Capture the cell that displays the provided text and extract its (x, y) central coordinate. 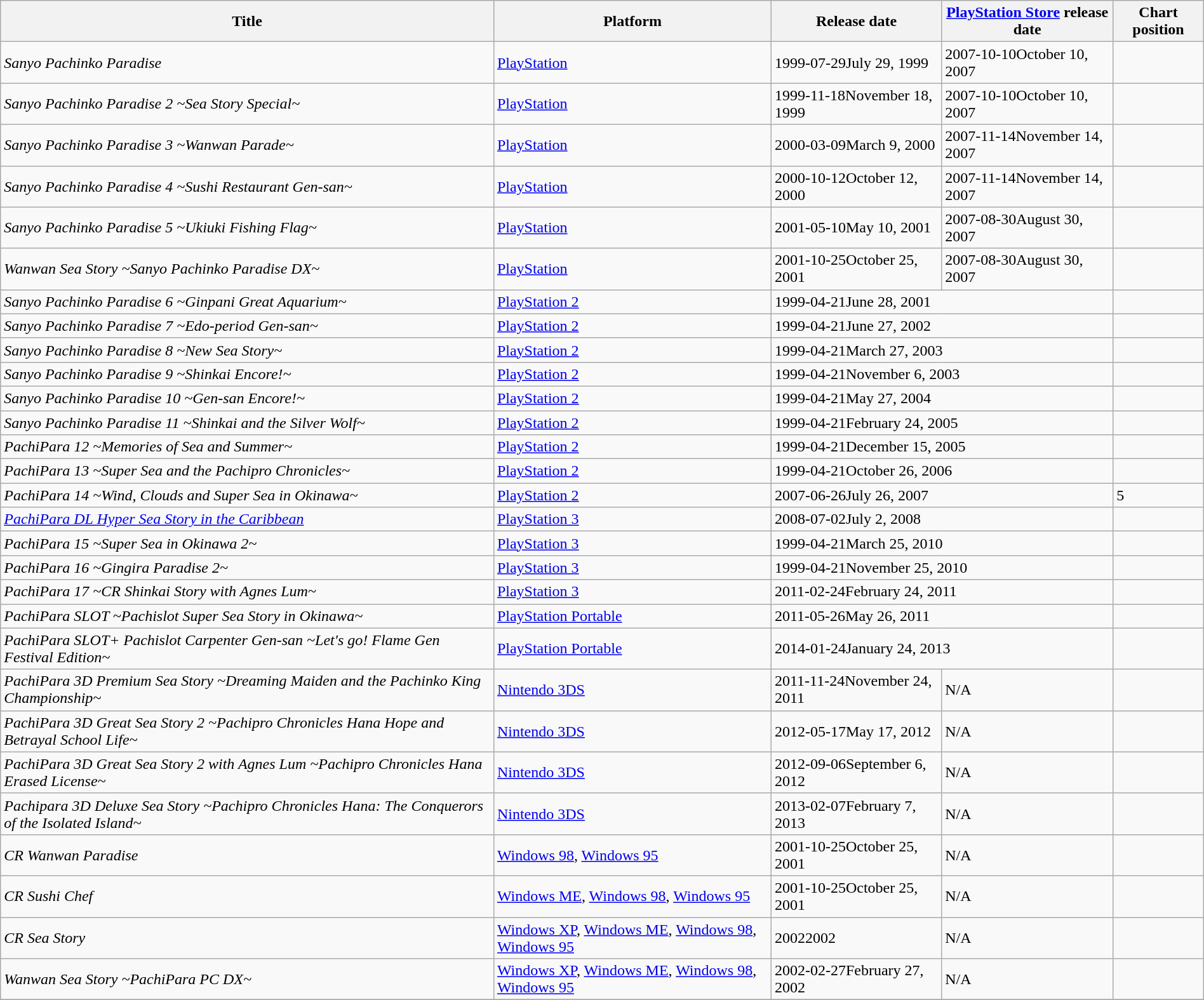
1999-04-21March 25, 2010 (942, 543)
Sanyo Pachinko Paradise 10 ~Gen-san Encore!~ (248, 398)
2002-02-27February 27, 2002 (856, 979)
1999-04-21February 24, 2005 (942, 422)
2007-06-26July 26, 2007 (942, 495)
PachiPara 3D Great Sea Story 2 ~Pachipro Chronicles Hana Hope and Betrayal School Life~ (248, 731)
Sanyo Pachinko Paradise 2 ~Sea Story Special~ (248, 104)
Wanwan Sea Story ~Sanyo Pachinko Paradise DX~ (248, 269)
PachiPara DL Hyper Sea Story in the Caribbean (248, 519)
2011-02-24February 24, 2011 (942, 592)
2012-09-06September 6, 2012 (856, 772)
1999-04-21May 27, 2004 (942, 398)
Windows 98, Windows 95 (632, 855)
Platform (632, 22)
PachiPara 13 ~Super Sea and the Pachipro Chronicles~ (248, 471)
Sanyo Pachinko Paradise 5 ~Ukiuki Fishing Flag~ (248, 227)
2000-03-09March 9, 2000 (856, 145)
2000-10-12October 12, 2000 (856, 187)
PachiPara 12 ~Memories of Sea and Summer~ (248, 447)
PachiPara 3D Premium Sea Story ~Dreaming Maiden and the Pachinko King Championship~ (248, 690)
2011-05-26May 26, 2011 (942, 616)
PlayStation Store release date (1027, 22)
PachiPara 14 ~Wind, Clouds and Super Sea in Okinawa~ (248, 495)
1999-04-21November 6, 2003 (942, 374)
Release date (856, 22)
2012-05-17May 17, 2012 (856, 731)
PachiPara SLOT ~Pachislot Super Sea Story in Okinawa~ (248, 616)
PachiPara 17 ~CR Shinkai Story with Agnes Lum~ (248, 592)
Wanwan Sea Story ~PachiPara PC DX~ (248, 979)
Sanyo Pachinko Paradise 6 ~Ginpani Great Aquarium~ (248, 302)
1999-04-21November 25, 2010 (942, 568)
PachiPara 16 ~Gingira Paradise 2~ (248, 568)
PachiPara SLOT+ Pachislot Carpenter Gen-san ~Let's go! Flame Gen Festival Edition~ (248, 649)
PachiPara 3D Great Sea Story 2 with Agnes Lum ~Pachipro Chronicles Hana Erased License~ (248, 772)
2008-07-02July 2, 2008 (942, 519)
2013-02-07February 7, 2013 (856, 814)
1999-04-21March 27, 2003 (942, 350)
Pachipara 3D Deluxe Sea Story ~Pachipro Chronicles Hana: The Conquerors of the Isolated Island~ (248, 814)
CR Sushi Chef (248, 897)
Title (248, 22)
Sanyo Pachinko Paradise 9 ~Shinkai Encore!~ (248, 374)
PachiPara 15 ~Super Sea in Okinawa 2~ (248, 543)
Sanyo Pachinko Paradise 4 ~Sushi Restaurant Gen-san~ (248, 187)
2001-05-10May 10, 2001 (856, 227)
Sanyo Pachinko Paradise 7 ~Edo-period Gen-san~ (248, 326)
2011-11-24November 24, 2011 (856, 690)
Sanyo Pachinko Paradise 8 ~New Sea Story~ (248, 350)
1999-04-21June 27, 2002 (942, 326)
Sanyo Pachinko Paradise 11 ~Shinkai and the Silver Wolf~ (248, 422)
Chart position (1158, 22)
2014-01-24January 24, 2013 (942, 649)
5 (1158, 495)
CR Wanwan Paradise (248, 855)
1999-04-21June 28, 2001 (942, 302)
1999-07-29July 29, 1999 (856, 62)
1999-04-21October 26, 2006 (942, 471)
20022002 (856, 937)
Sanyo Pachinko Paradise (248, 62)
Sanyo Pachinko Paradise 3 ~Wanwan Parade~ (248, 145)
1999-11-18November 18, 1999 (856, 104)
CR Sea Story (248, 937)
1999-04-21December 15, 2005 (942, 447)
Windows ME, Windows 98, Windows 95 (632, 897)
